Search for the cell housing the specified text and yield its (X, Y) center coordinate. 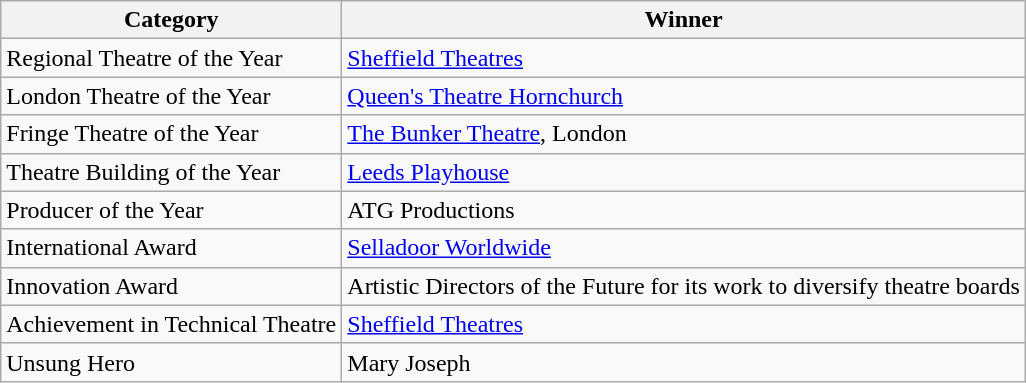
Unsung Hero (172, 362)
Selladoor Worldwide (684, 248)
Artistic Directors of the Future for its work to diversify theatre boards (684, 286)
London Theatre of the Year (172, 96)
Category (172, 20)
Innovation Award (172, 286)
The Bunker Theatre, London (684, 134)
Producer of the Year (172, 210)
International Award (172, 248)
Mary Joseph (684, 362)
Leeds Playhouse (684, 172)
Theatre Building of the Year (172, 172)
Winner (684, 20)
Regional Theatre of the Year (172, 58)
Fringe Theatre of the Year (172, 134)
Queen's Theatre Hornchurch (684, 96)
Achievement in Technical Theatre (172, 324)
ATG Productions (684, 210)
